Output the (X, Y) coordinate of the center of the cell containing the given text.  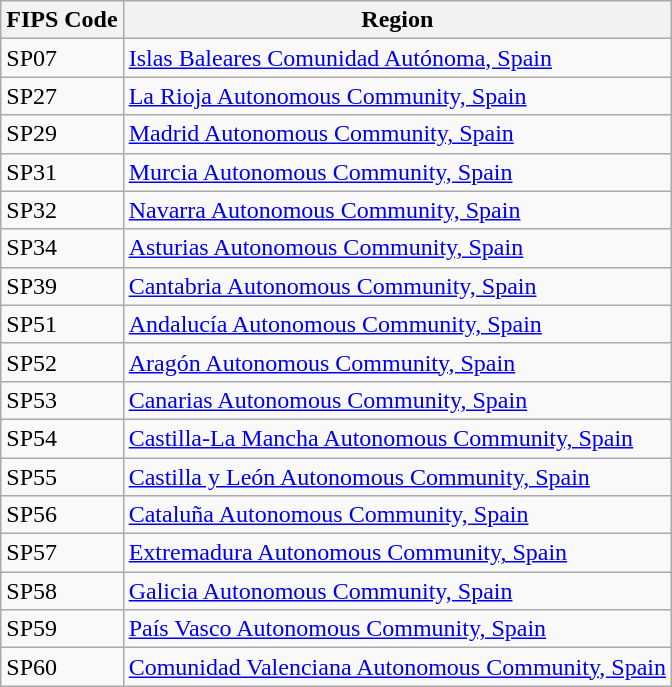
Cataluña Autonomous Community, Spain (397, 515)
Madrid Autonomous Community, Spain (397, 134)
SP51 (62, 324)
SP54 (62, 438)
La Rioja Autonomous Community, Spain (397, 96)
SP39 (62, 286)
Galicia Autonomous Community, Spain (397, 591)
Aragón Autonomous Community, Spain (397, 362)
SP57 (62, 553)
Castilla y León Autonomous Community, Spain (397, 477)
SP53 (62, 400)
SP58 (62, 591)
SP55 (62, 477)
Region (397, 20)
SP59 (62, 629)
Navarra Autonomous Community, Spain (397, 210)
SP27 (62, 96)
Murcia Autonomous Community, Spain (397, 172)
SP32 (62, 210)
Asturias Autonomous Community, Spain (397, 248)
SP56 (62, 515)
Andalucía Autonomous Community, Spain (397, 324)
SP60 (62, 667)
FIPS Code (62, 20)
Canarias Autonomous Community, Spain (397, 400)
Islas Baleares Comunidad Autónoma, Spain (397, 58)
Castilla-La Mancha Autonomous Community, Spain (397, 438)
SP07 (62, 58)
SP34 (62, 248)
País Vasco Autonomous Community, Spain (397, 629)
SP29 (62, 134)
Extremadura Autonomous Community, Spain (397, 553)
Cantabria Autonomous Community, Spain (397, 286)
Comunidad Valenciana Autonomous Community, Spain (397, 667)
SP31 (62, 172)
SP52 (62, 362)
